Return (x, y) of the center of cell containing provided text 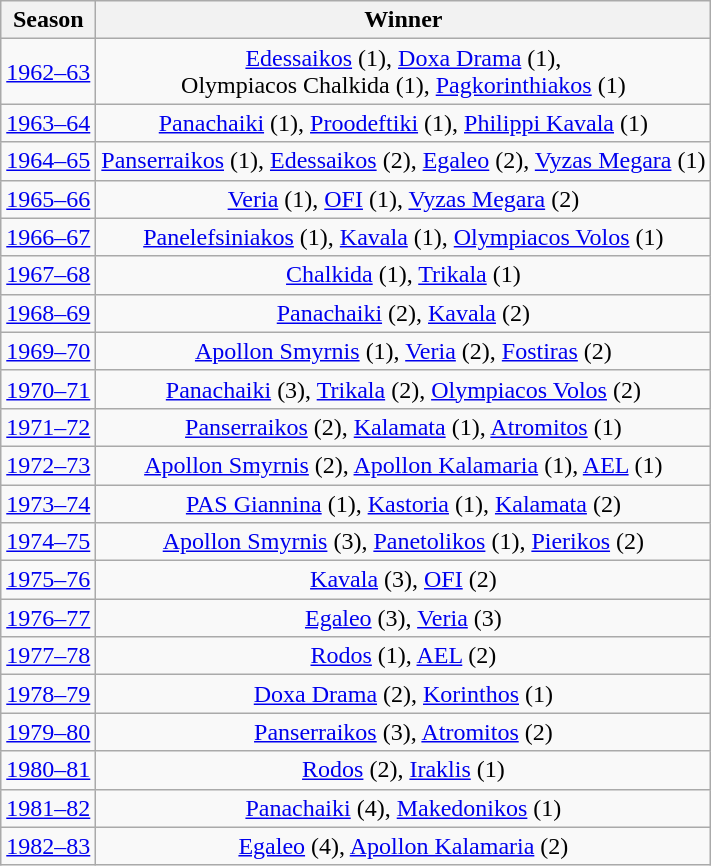
1973–74 (48, 503)
Season (48, 20)
Panachaiki (3), Trikala (2), Olympiacos Volos (2) (404, 389)
PAS Giannina (1), Kastoria (1), Kalamata (2) (404, 503)
Panachaiki (4), Makedonikos (1) (404, 808)
Panachaiki (2), Kavala (2) (404, 313)
Kavala (3), OFI (2) (404, 580)
1962–63 (48, 72)
Panachaiki (1), Proodeftiki (1), Philippi Kavala (1) (404, 123)
1981–82 (48, 808)
Apollon Smyrnis (1), Veria (2), Fostiras (2) (404, 351)
1977–78 (48, 656)
Egaleo (3), Veria (3) (404, 618)
Edessaikos (1), Doxa Drama (1), Olympiacos Chalkida (1), Pagkorinthiakos (1) (404, 72)
1968–69 (48, 313)
1976–77 (48, 618)
Rodos (1), AEL (2) (404, 656)
Panelefsiniakos (1), Kavala (1), Olympiacos Volos (1) (404, 237)
1972–73 (48, 465)
1980–81 (48, 770)
Rodos (2), Iraklis (1) (404, 770)
1967–68 (48, 275)
Winner (404, 20)
1966–67 (48, 237)
1963–64 (48, 123)
1969–70 (48, 351)
Chalkida (1), Trikala (1) (404, 275)
Veria (1), OFI (1), Vyzas Megara (2) (404, 199)
Doxa Drama (2), Korinthos (1) (404, 694)
1978–79 (48, 694)
1965–66 (48, 199)
Egaleo (4), Apollon Kalamaria (2) (404, 846)
1974–75 (48, 542)
1971–72 (48, 427)
Apollon Smyrnis (2), Apollon Kalamaria (1), AEL (1) (404, 465)
Panserraikos (3), Atromitos (2) (404, 732)
1975–76 (48, 580)
1982–83 (48, 846)
1970–71 (48, 389)
Apollon Smyrnis (3), Panetolikos (1), Pierikos (2) (404, 542)
Panserraikos (1), Edessaikos (2), Egaleo (2), Vyzas Megara (1) (404, 161)
Panserraikos (2), Kalamata (1), Atromitos (1) (404, 427)
1964–65 (48, 161)
1979–80 (48, 732)
